From the cell containing the given text, extract its center point as [x, y] coordinate. 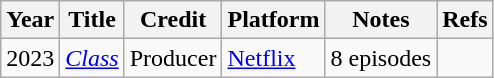
Credit [173, 20]
Year [30, 20]
8 episodes [381, 58]
Netflix [274, 58]
Notes [381, 20]
Refs [465, 20]
Title [92, 20]
Platform [274, 20]
2023 [30, 58]
Class [92, 58]
Producer [173, 58]
